From the cell containing the given text, extract its center point as [X, Y] coordinate. 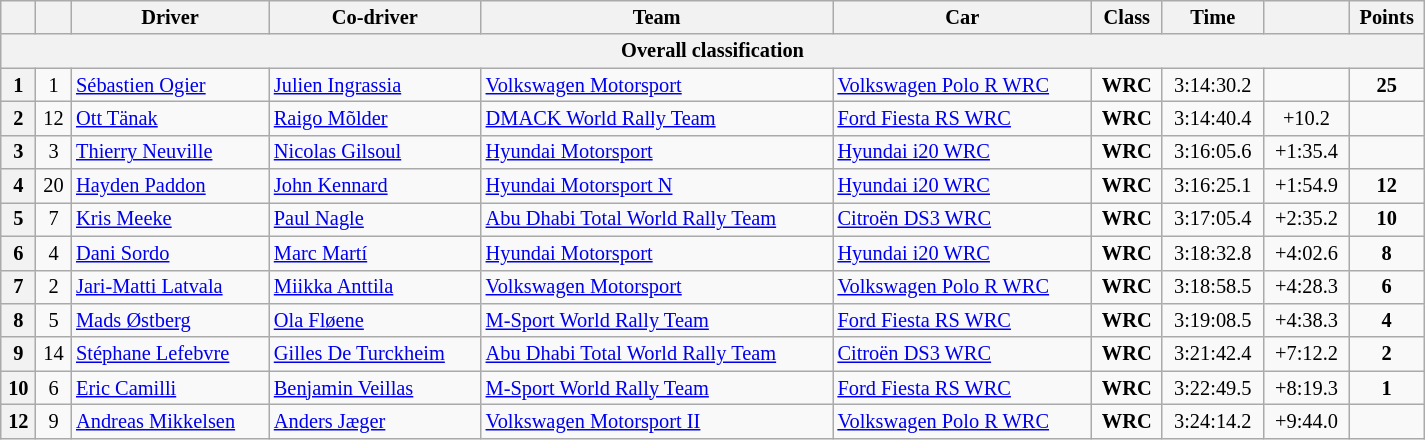
+7:12.2 [1306, 354]
Anders Jæger [375, 421]
Benjamin Veillas [375, 388]
Overall classification [713, 51]
Andreas Mikkelsen [170, 421]
Hyundai Motorsport N [657, 186]
DMACK World Rally Team [657, 118]
Paul Nagle [375, 219]
Sébastien Ogier [170, 85]
+2:35.2 [1306, 219]
Julien Ingrassia [375, 85]
Volkswagen Motorsport II [657, 421]
Raigo Mõlder [375, 118]
Team [657, 17]
+4:28.3 [1306, 287]
3:17:05.4 [1213, 219]
3:16:05.6 [1213, 152]
+4:02.6 [1306, 253]
+1:35.4 [1306, 152]
+4:38.3 [1306, 320]
14 [54, 354]
3:22:49.5 [1213, 388]
John Kennard [375, 186]
+1:54.9 [1306, 186]
+9:44.0 [1306, 421]
3:16:25.1 [1213, 186]
Ott Tänak [170, 118]
Hayden Paddon [170, 186]
3:14:40.4 [1213, 118]
Driver [170, 17]
Co-driver [375, 17]
+8:19.3 [1306, 388]
Nicolas Gilsoul [375, 152]
3:14:30.2 [1213, 85]
3:18:58.5 [1213, 287]
3:21:42.4 [1213, 354]
3:18:32.8 [1213, 253]
Miikka Anttila [375, 287]
Class [1127, 17]
Marc Martí [375, 253]
25 [1386, 85]
20 [54, 186]
Jari-Matti Latvala [170, 287]
+10.2 [1306, 118]
3:24:14.2 [1213, 421]
3:19:08.5 [1213, 320]
Dani Sordo [170, 253]
Kris Meeke [170, 219]
Eric Camilli [170, 388]
Points [1386, 17]
Thierry Neuville [170, 152]
Car [962, 17]
Ola Fløene [375, 320]
Stéphane Lefebvre [170, 354]
Time [1213, 17]
Mads Østberg [170, 320]
Gilles De Turckheim [375, 354]
